Determine the [x, y] coordinate at the center of the cell enclosing the given text.  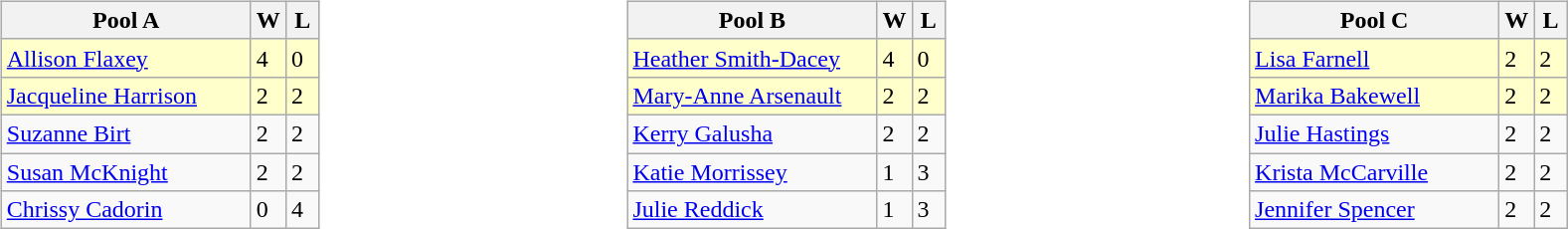
Susan McKnight [125, 172]
Allison Flaxey [125, 58]
Jacqueline Harrison [125, 96]
Chrissy Cadorin [125, 210]
Marika Bakewell [1374, 96]
Jennifer Spencer [1374, 210]
Heather Smith-Dacey [752, 58]
Julie Reddick [752, 210]
Pool B [752, 20]
Mary-Anne Arsenault [752, 96]
Pool C [1374, 20]
Katie Morrissey [752, 172]
Kerry Galusha [752, 133]
Lisa Farnell [1374, 58]
Julie Hastings [1374, 133]
Pool A [125, 20]
Krista McCarville [1374, 172]
Suzanne Birt [125, 133]
